Return (x, y) of the center of cell containing provided text 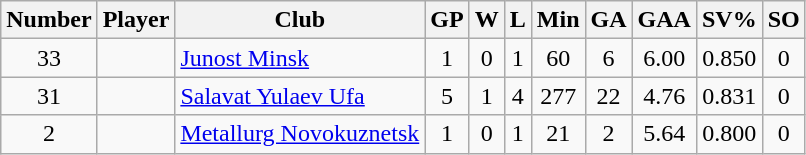
L (518, 20)
33 (49, 58)
Number (49, 20)
277 (558, 96)
Min (558, 20)
0.850 (729, 58)
W (486, 20)
Player (136, 20)
GP (447, 20)
5 (447, 96)
SV% (729, 20)
4 (518, 96)
6 (608, 58)
31 (49, 96)
GA (608, 20)
6.00 (664, 58)
Metallurg Novokuznetsk (300, 134)
21 (558, 134)
GAA (664, 20)
SO (784, 20)
0.800 (729, 134)
5.64 (664, 134)
22 (608, 96)
0.831 (729, 96)
Club (300, 20)
60 (558, 58)
Salavat Yulaev Ufa (300, 96)
4.76 (664, 96)
Junost Minsk (300, 58)
